Search for the cell housing the specified text and yield its (X, Y) center coordinate. 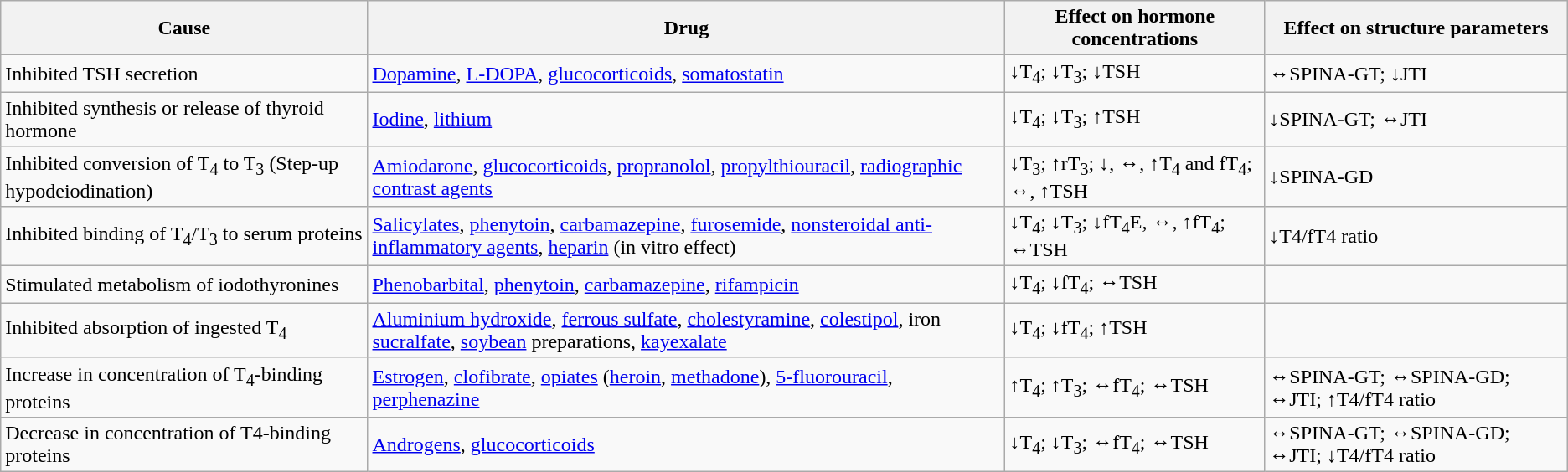
↓T4; ↓T3; ↑TSH (1135, 119)
↓T4; ↓fT4; ↑TSH (1135, 330)
Effect on hormone concentrations (1135, 28)
Cause (184, 28)
↓T4/fT4 ratio (1416, 236)
Estrogen, clofibrate, opiates (heroin, methadone), 5-fluorouracil, perphenazine (687, 387)
↓SPINA-GT; ↔JTI (1416, 119)
↔SPINA-GT; ↓JTI (1416, 74)
Inhibited synthesis or release of thyroid hormone (184, 119)
↓T4; ↓T3; ↔fT4; ↔TSH (1135, 445)
Inhibited absorption of ingested T4 (184, 330)
↔SPINA-GT; ↔SPINA-GD; ↔JTI; ↓T4/fT4 ratio (1416, 445)
Phenobarbital, phenytoin, carbamazepine, rifampicin (687, 285)
↓T4; ↓fT4; ↔TSH (1135, 285)
Decrease in concentration of T4-binding proteins (184, 445)
Inhibited conversion of T4 to T3 (Step-up hypodeiodination) (184, 176)
Aluminium hydroxide, ferrous sulfate, cholestyramine, colestipol, iron sucralfate, soybean preparations, kayexalate (687, 330)
Iodine, lithium (687, 119)
↓T3; ↑rT3; ↓, ↔, ↑T4 and fT4; ↔, ↑TSH (1135, 176)
↓T4; ↓T3; ↓TSH (1135, 74)
Androgens, glucocorticoids (687, 445)
Salicylates, phenytoin, carbamazepine, furosemide, nonsteroidal anti-inflammatory agents, heparin (in vitro effect) (687, 236)
Inhibited TSH secretion (184, 74)
Dopamine, L-DOPA, glucocorticoids, somatostatin (687, 74)
Amiodarone, glucocorticoids, propranolol, propylthiouracil, radiographic contrast agents (687, 176)
↑T4; ↑T3; ↔fT4; ↔TSH (1135, 387)
↓T4; ↓T3; ↓fT4E, ↔, ↑fT4; ↔TSH (1135, 236)
Increase in concentration of T4-binding proteins (184, 387)
Effect on structure parameters (1416, 28)
Drug (687, 28)
↓SPINA-GD (1416, 176)
Stimulated metabolism of iodothyronines (184, 285)
↔SPINA-GT; ↔SPINA-GD; ↔JTI; ↑T4/fT4 ratio (1416, 387)
Inhibited binding of T4/T3 to serum proteins (184, 236)
